Scan for the cell matching the given text and deliver its [X, Y] coordinate at center. 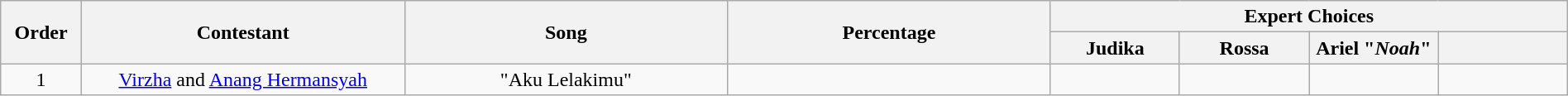
1 [41, 79]
Contestant [243, 32]
Rossa [1244, 48]
Expert Choices [1308, 17]
Song [566, 32]
Order [41, 32]
Ariel "Noah" [1374, 48]
Virzha and Anang Hermansyah [243, 79]
Judika [1115, 48]
Percentage [890, 32]
"Aku Lelakimu" [566, 79]
